Capture the cell that displays the provided text and extract its (x, y) central coordinate. 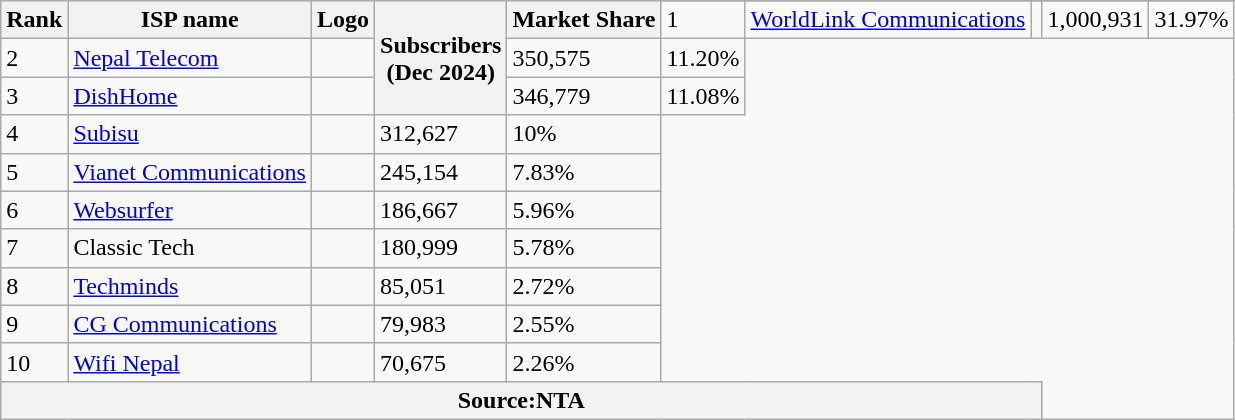
346,779 (584, 96)
5 (34, 172)
Nepal Telecom (190, 58)
4 (34, 134)
79,983 (441, 324)
5.96% (584, 210)
Market Share (584, 20)
10% (584, 134)
2.72% (584, 286)
180,999 (441, 248)
9 (34, 324)
11.08% (703, 96)
1,000,931 (1096, 20)
Subscribers(Dec 2024) (441, 58)
70,675 (441, 362)
ISP name (190, 20)
245,154 (441, 172)
Techminds (190, 286)
85,051 (441, 286)
5.78% (584, 248)
31.97% (1192, 20)
2 (34, 58)
350,575 (584, 58)
2.55% (584, 324)
186,667 (441, 210)
7 (34, 248)
2.26% (584, 362)
312,627 (441, 134)
1 (703, 20)
Vianet Communications (190, 172)
6 (34, 210)
8 (34, 286)
Rank (34, 20)
Source:NTA (522, 400)
7.83% (584, 172)
Subisu (190, 134)
Classic Tech (190, 248)
WorldLink Communications (888, 20)
3 (34, 96)
11.20% (703, 58)
Wifi Nepal (190, 362)
DishHome (190, 96)
Websurfer (190, 210)
CG Communications (190, 324)
Logo (342, 20)
10 (34, 362)
